Return the [x, y] coordinate for the center point of the cell that contains the specified text.  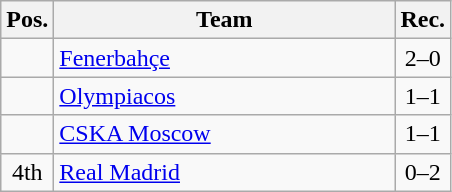
Rec. [423, 20]
2–0 [423, 58]
CSKA Moscow [224, 134]
4th [28, 172]
Fenerbahçe [224, 58]
Team [224, 20]
Olympiacos [224, 96]
Pos. [28, 20]
0–2 [423, 172]
Real Madrid [224, 172]
